Return the [X, Y] coordinate for the center point of the cell that contains the specified text.  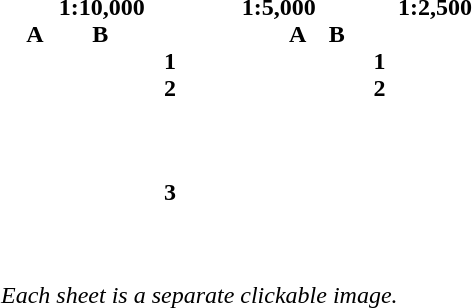
3 [168, 192]
